Locate the cell with the specified text and output its (x, y) center coordinate. 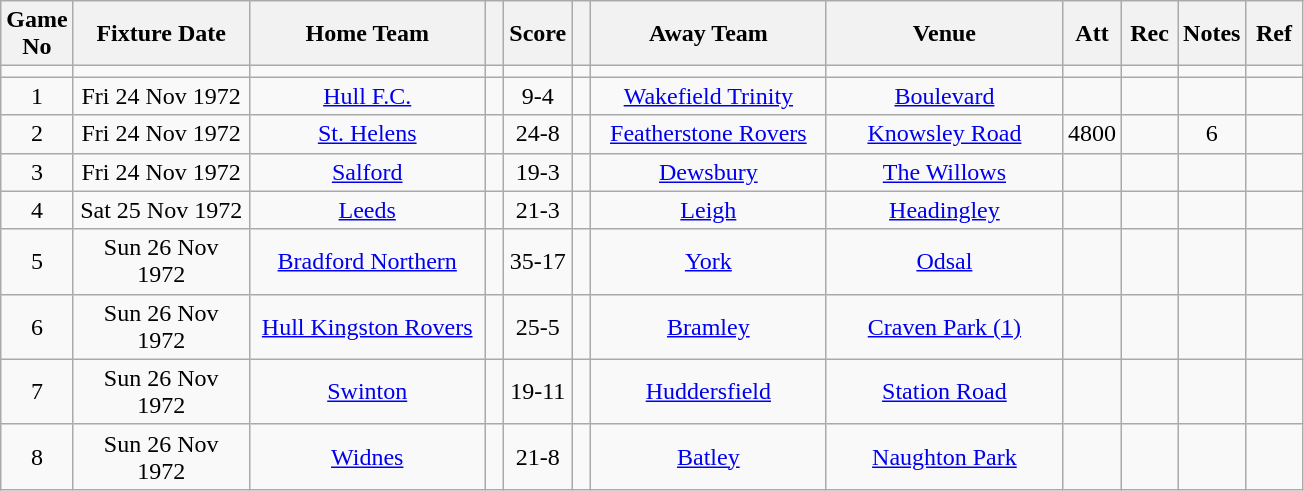
9-4 (538, 96)
Knowsley Road (944, 134)
St. Helens (367, 134)
5 (37, 262)
York (708, 262)
19-3 (538, 172)
Swinton (367, 392)
21-8 (538, 456)
Salford (367, 172)
Away Team (708, 34)
Batley (708, 456)
Wakefield Trinity (708, 96)
Rec (1150, 34)
The Willows (944, 172)
Dewsbury (708, 172)
Huddersfield (708, 392)
Bramley (708, 326)
Boulevard (944, 96)
4 (37, 210)
Leigh (708, 210)
Home Team (367, 34)
25-5 (538, 326)
Fixture Date (161, 34)
2 (37, 134)
Game No (37, 34)
Leeds (367, 210)
Featherstone Rovers (708, 134)
Odsal (944, 262)
Att (1092, 34)
35-17 (538, 262)
7 (37, 392)
Sat 25 Nov 1972 (161, 210)
Venue (944, 34)
Notes (1212, 34)
Bradford Northern (367, 262)
Hull Kingston Rovers (367, 326)
Naughton Park (944, 456)
21-3 (538, 210)
1 (37, 96)
Widnes (367, 456)
8 (37, 456)
Hull F.C. (367, 96)
Score (538, 34)
24-8 (538, 134)
Craven Park (1) (944, 326)
Station Road (944, 392)
19-11 (538, 392)
Ref (1274, 34)
4800 (1092, 134)
3 (37, 172)
Headingley (944, 210)
